Pinpoint the cell where the given text exists, returning its (X, Y) midpoint coordinate. 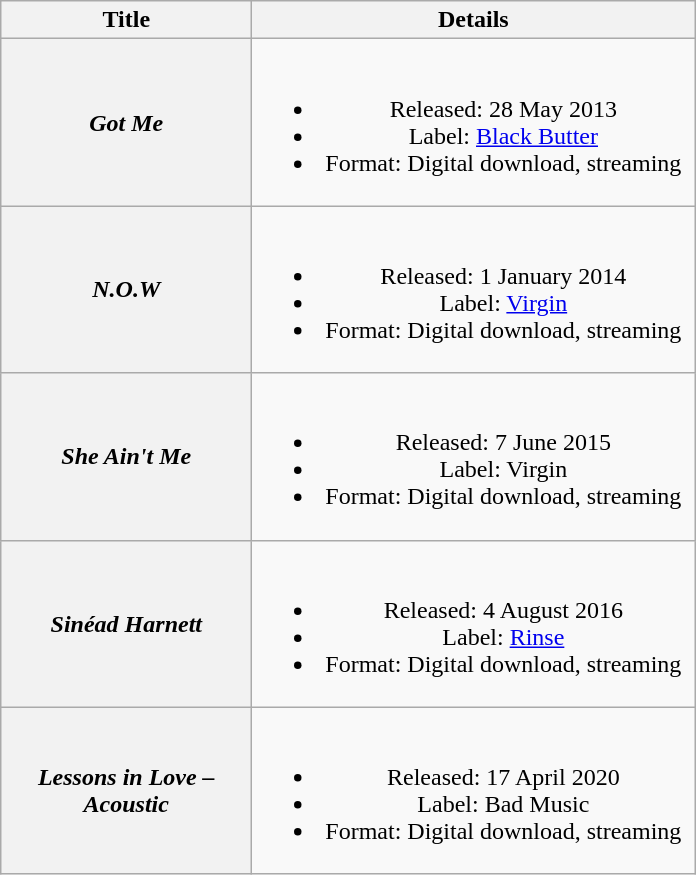
Released: 28 May 2013Label: Black ButterFormat: Digital download, streaming (474, 122)
Released: 4 August 2016Label: RinseFormat: Digital download, streaming (474, 624)
Title (126, 20)
N.O.W (126, 290)
Sinéad Harnett (126, 624)
Lessons in Love – Acoustic (126, 790)
She Ain't Me (126, 456)
Released: 17 April 2020Label: Bad MusicFormat: Digital download, streaming (474, 790)
Released: 7 June 2015Label: VirginFormat: Digital download, streaming (474, 456)
Released: 1 January 2014Label: VirginFormat: Digital download, streaming (474, 290)
Details (474, 20)
Got Me (126, 122)
